Output the [x, y] coordinate of the center of the cell containing the given text.  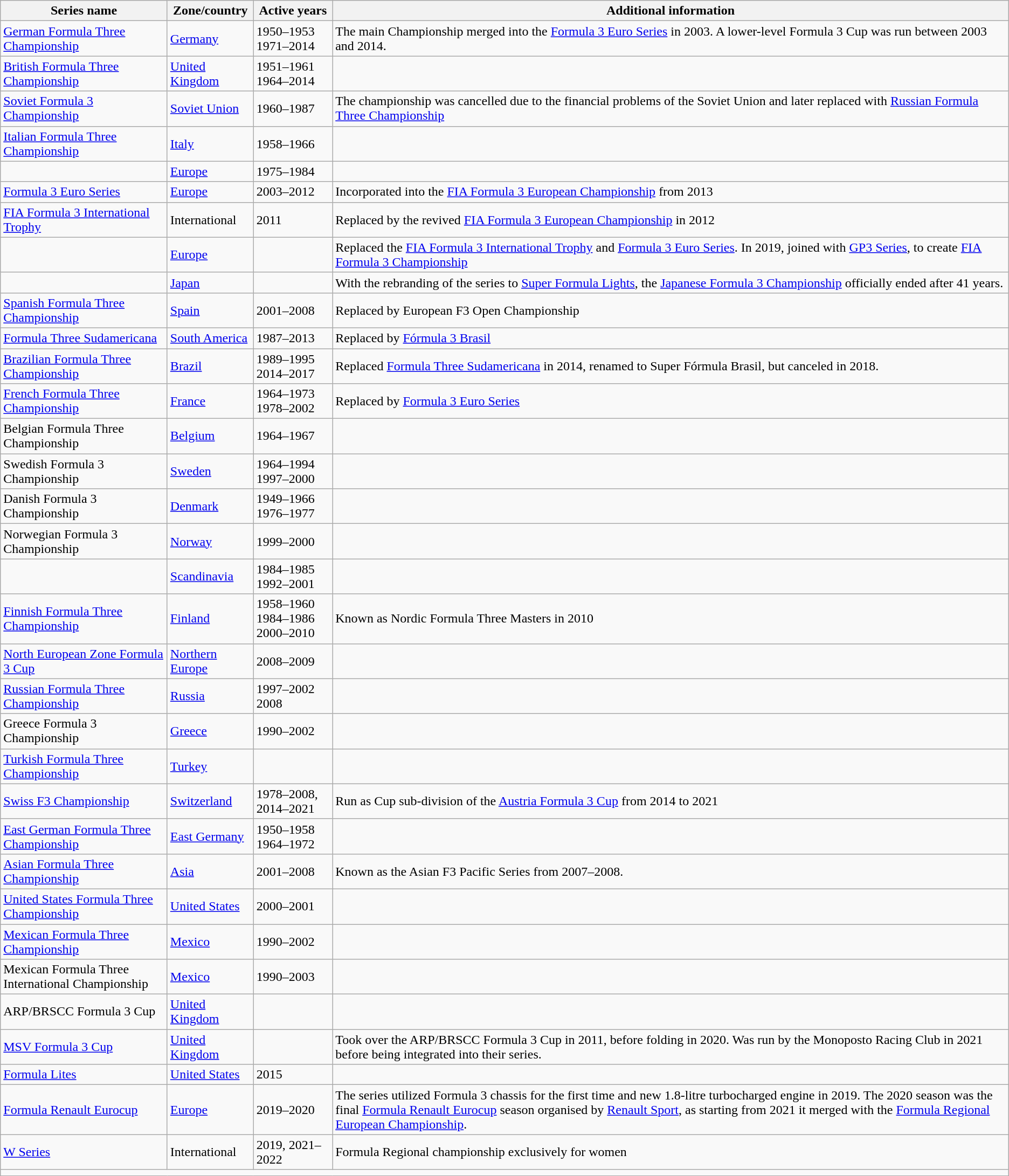
Danish Formula 3 Championship [84, 507]
2019–2020 [293, 1110]
2011 [293, 220]
Replaced by Fórmula 3 Brasil [671, 338]
Spanish Formula Three Championship [84, 310]
Turkey [210, 766]
Run as Cup sub-division of the Austria Formula 3 Cup from 2014 to 2021 [671, 801]
Finnish Formula Three Championship [84, 619]
Belgium [210, 437]
1949–19661976–1977 [293, 507]
Formula 3 Euro Series [84, 192]
1958–1966 [293, 143]
ARP/BRSCC Formula 3 Cup [84, 1012]
2015 [293, 1075]
Finland [210, 619]
Active years [293, 11]
Soviet Union [210, 109]
Asia [210, 871]
Replaced by Formula 3 Euro Series [671, 401]
France [210, 401]
French Formula Three Championship [84, 401]
Belgian Formula Three Championship [84, 437]
Greece [210, 731]
Greece Formula 3 Championship [84, 731]
Russian Formula Three Championship [84, 696]
1990–2003 [293, 977]
1984–19851992–2001 [293, 577]
Soviet Formula 3 Championship [84, 109]
British Formula Three Championship [84, 73]
2008–2009 [293, 661]
Norway [210, 541]
North European Zone Formula 3 Cup [84, 661]
East Germany [210, 836]
2019, 2021–2022 [293, 1152]
1978–2008, 2014–2021 [293, 801]
Mexican Formula Three Championship [84, 941]
Zone/country [210, 11]
2003–2012 [293, 192]
1964–19731978–2002 [293, 401]
Replaced by the revived FIA Formula 3 European Championship in 2012 [671, 220]
1999–2000 [293, 541]
Scandinavia [210, 577]
Incorporated into the FIA Formula 3 European Championship from 2013 [671, 192]
Formula Lites [84, 1075]
Italy [210, 143]
Formula Three Sudamericana [84, 338]
1958–19601984–19862000–2010 [293, 619]
The main Championship merged into the Formula 3 Euro Series in 2003. A lower-level Formula 3 Cup was run between 2003 and 2014. [671, 39]
Replaced the FIA Formula 3 International Trophy and Formula 3 Euro Series. In 2019, joined with GP3 Series, to create FIA Formula 3 Championship [671, 254]
The championship was cancelled due to the financial problems of the Soviet Union and later replaced with Russian Formula Three Championship [671, 109]
1964–19941997–2000 [293, 471]
W Series [84, 1152]
1987–2013 [293, 338]
Norwegian Formula 3 Championship [84, 541]
Series name [84, 11]
1950–19531971–2014 [293, 39]
Replaced Formula Three Sudamericana in 2014, renamed to Super Fórmula Brasil, but canceled in 2018. [671, 365]
1975–1984 [293, 171]
Known as Nordic Formula Three Masters in 2010 [671, 619]
1997–20022008 [293, 696]
Germany [210, 39]
South America [210, 338]
1989–19952014–2017 [293, 365]
Japan [210, 282]
1951–19611964–2014 [293, 73]
Turkish Formula Three Championship [84, 766]
2000–2001 [293, 907]
East German Formula Three Championship [84, 836]
Denmark [210, 507]
With the rebranding of the series to Super Formula Lights, the Japanese Formula 3 Championship officially ended after 41 years. [671, 282]
Italian Formula Three Championship [84, 143]
Switzerland [210, 801]
Swiss F3 Championship [84, 801]
Known as the Asian F3 Pacific Series from 2007–2008. [671, 871]
United States Formula Three Championship [84, 907]
FIA Formula 3 International Trophy [84, 220]
Sweden [210, 471]
German Formula Three Championship [84, 39]
Asian Formula Three Championship [84, 871]
Spain [210, 310]
1950–19581964–1972 [293, 836]
Replaced by European F3 Open Championship [671, 310]
Brazilian Formula Three Championship [84, 365]
Formula Renault Eurocup [84, 1110]
Mexican Formula Three International Championship [84, 977]
Northern Europe [210, 661]
Formula Regional championship exclusively for women [671, 1152]
Swedish Formula 3 Championship [84, 471]
Additional information [671, 11]
MSV Formula 3 Cup [84, 1047]
Brazil [210, 365]
Russia [210, 696]
1960–1987 [293, 109]
1964–1967 [293, 437]
